Extract the [x, y] coordinate from the center of the cell holding the provided text.  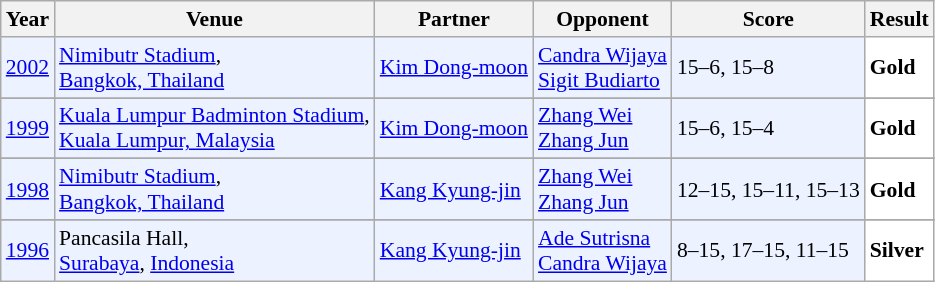
Ade Sutrisna Candra Wijaya [602, 250]
1996 [28, 250]
8–15, 17–15, 11–15 [768, 250]
Score [768, 19]
12–15, 15–11, 15–13 [768, 190]
Candra Wijaya Sigit Budiarto [602, 68]
1999 [28, 128]
Pancasila Hall,Surabaya, Indonesia [214, 250]
Partner [454, 19]
Year [28, 19]
Silver [900, 250]
15–6, 15–4 [768, 128]
Result [900, 19]
Opponent [602, 19]
2002 [28, 68]
Venue [214, 19]
Kuala Lumpur Badminton Stadium,Kuala Lumpur, Malaysia [214, 128]
15–6, 15–8 [768, 68]
1998 [28, 190]
